Pinpoint the cell where the given text exists, returning its (X, Y) midpoint coordinate. 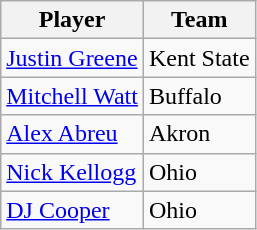
Akron (199, 134)
Kent State (199, 58)
Buffalo (199, 96)
Justin Greene (72, 58)
Mitchell Watt (72, 96)
DJ Cooper (72, 210)
Team (199, 20)
Alex Abreu (72, 134)
Player (72, 20)
Nick Kellogg (72, 172)
